Output the [x, y] coordinate of the center of the cell containing the given text.  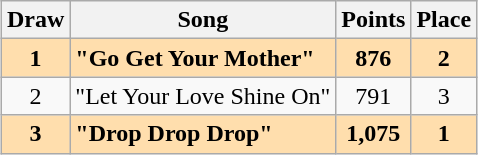
Place [444, 20]
"Go Get Your Mother" [203, 58]
"Drop Drop Drop" [203, 134]
791 [374, 96]
Draw [35, 20]
"Let Your Love Shine On" [203, 96]
Song [203, 20]
1,075 [374, 134]
Points [374, 20]
876 [374, 58]
